Identify which cell holds the provided text, then report its [x, y] central coordinate. 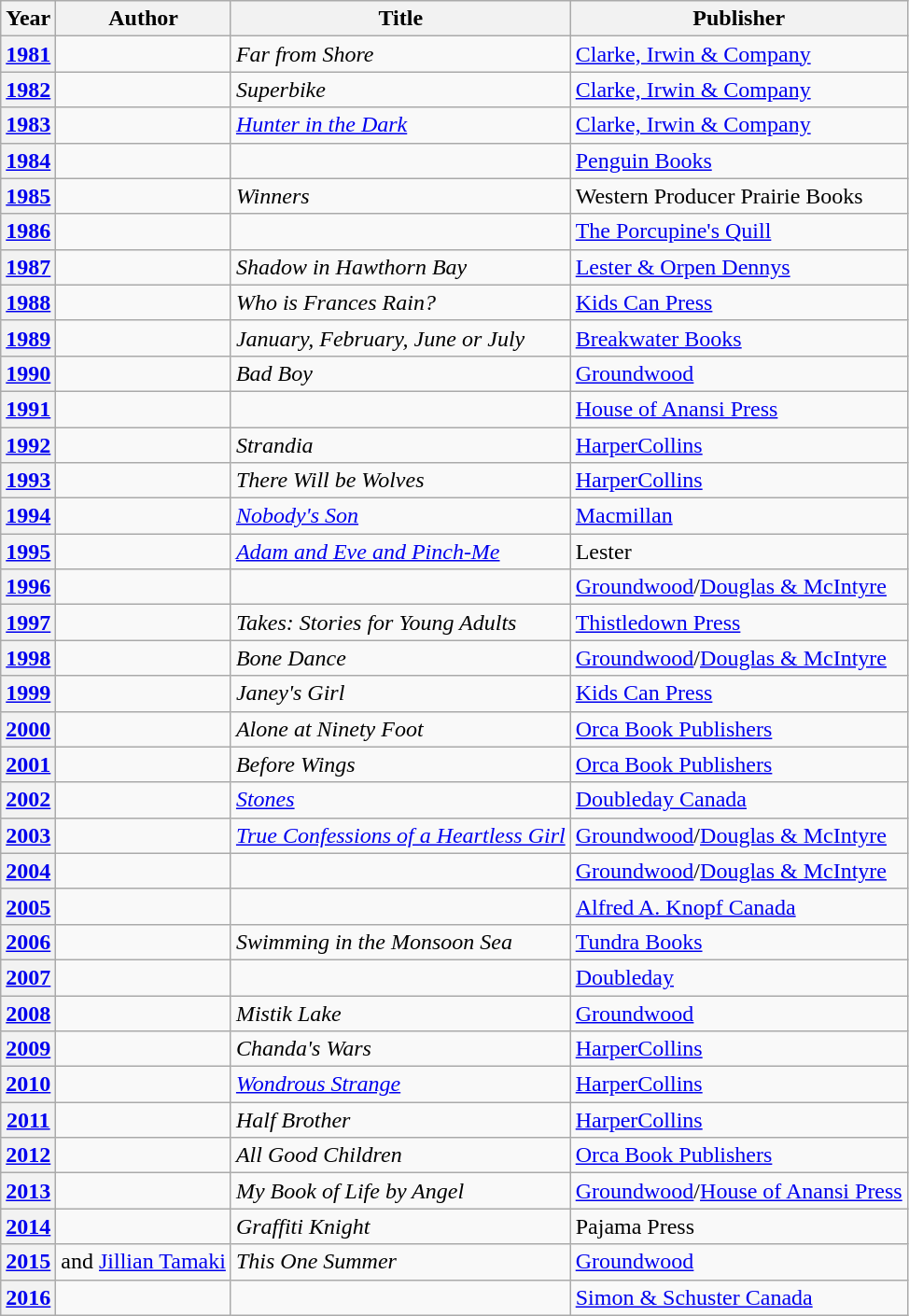
1994 [28, 516]
My Book of Life by Angel [400, 1191]
House of Anansi Press [739, 409]
Tundra Books [739, 942]
2016 [28, 1297]
Takes: Stories for Young Adults [400, 623]
Penguin Books [739, 161]
2000 [28, 729]
Before Wings [400, 764]
1992 [28, 445]
Groundwood/House of Anansi Press [739, 1191]
Author [144, 19]
Title [400, 19]
Chanda's Wars [400, 1049]
Western Producer Prairie Books [739, 196]
Wondrous Strange [400, 1085]
Alone at Ninety Foot [400, 729]
2014 [28, 1226]
2007 [28, 977]
Simon & Schuster Canada [739, 1297]
Pajama Press [739, 1226]
2005 [28, 906]
Bad Boy [400, 373]
Year [28, 19]
Graffiti Knight [400, 1226]
Stones [400, 800]
2009 [28, 1049]
Swimming in the Monsoon Sea [400, 942]
Half Brother [400, 1120]
Bone Dance [400, 658]
Hunter in the Dark [400, 125]
1991 [28, 409]
Far from Shore [400, 54]
2015 [28, 1262]
1989 [28, 338]
2012 [28, 1155]
Janey's Girl [400, 693]
1997 [28, 623]
1987 [28, 267]
Alfred A. Knopf Canada [739, 906]
All Good Children [400, 1155]
and Jillian Tamaki [144, 1262]
2010 [28, 1085]
1982 [28, 90]
Macmillan [739, 516]
2008 [28, 1013]
Thistledown Press [739, 623]
2004 [28, 871]
1988 [28, 302]
Doubleday Canada [739, 800]
Winners [400, 196]
1995 [28, 552]
Doubleday [739, 977]
2011 [28, 1120]
2002 [28, 800]
Strandia [400, 445]
Publisher [739, 19]
Who is Frances Rain? [400, 302]
The Porcupine's Quill [739, 231]
This One Summer [400, 1262]
True Confessions of a Heartless Girl [400, 835]
1999 [28, 693]
1986 [28, 231]
Adam and Eve and Pinch-Me [400, 552]
2001 [28, 764]
There Will be Wolves [400, 481]
2006 [28, 942]
1983 [28, 125]
2003 [28, 835]
2013 [28, 1191]
Shadow in Hawthorn Bay [400, 267]
Breakwater Books [739, 338]
1984 [28, 161]
1993 [28, 481]
1990 [28, 373]
1985 [28, 196]
1998 [28, 658]
Lester & Orpen Dennys [739, 267]
January, February, June or July [400, 338]
Nobody's Son [400, 516]
Superbike [400, 90]
Mistik Lake [400, 1013]
1996 [28, 587]
1981 [28, 54]
Lester [739, 552]
